From the cell containing the given text, extract its center point as [X, Y] coordinate. 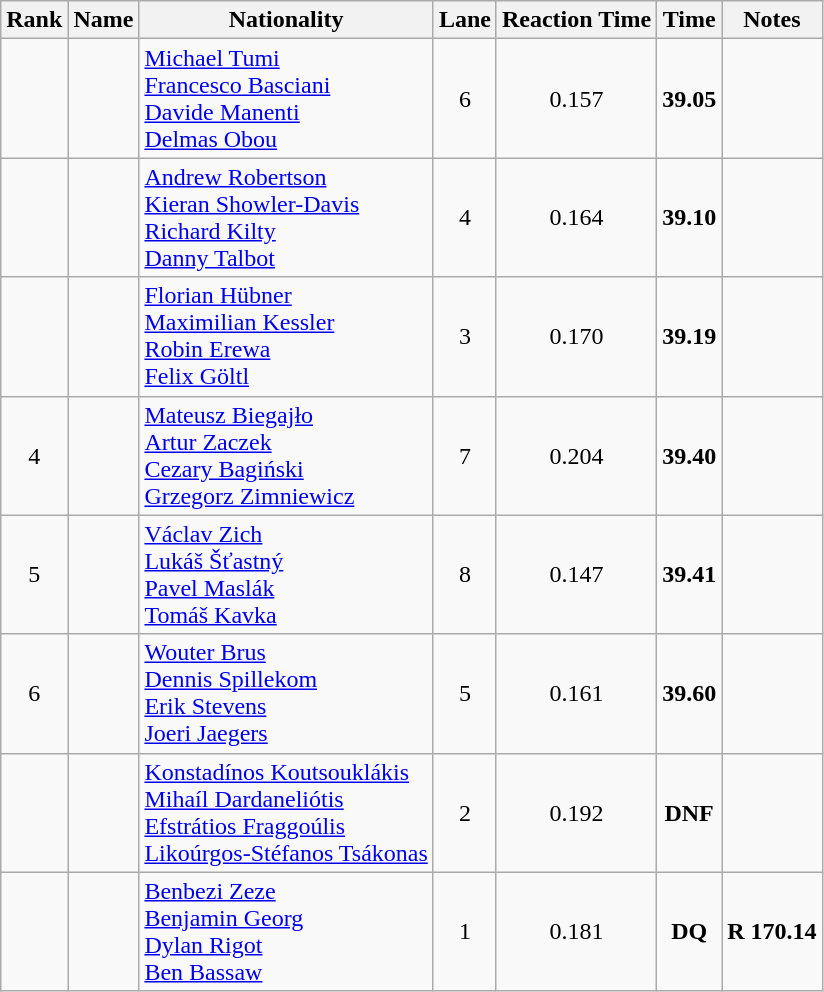
Florian HübnerMaximilian KesslerRobin ErewaFelix Göltl [286, 336]
Reaction Time [576, 20]
Benbezi ZezeBenjamin GeorgDylan RigotBen Bassaw [286, 932]
0.192 [576, 812]
Name [104, 20]
Michael TumiFrancesco BascianiDavide ManentiDelmas Obou [286, 98]
Václav ZichLukáš ŠťastnýPavel MaslákTomáš Kavka [286, 574]
Wouter BrusDennis SpillekomErik StevensJoeri Jaegers [286, 694]
39.10 [690, 218]
0.164 [576, 218]
0.147 [576, 574]
Time [690, 20]
39.41 [690, 574]
1 [464, 932]
3 [464, 336]
Andrew RobertsonKieran Showler-DavisRichard KiltyDanny Talbot [286, 218]
8 [464, 574]
0.161 [576, 694]
39.19 [690, 336]
Lane [464, 20]
0.204 [576, 456]
DQ [690, 932]
0.170 [576, 336]
Nationality [286, 20]
39.60 [690, 694]
Konstadínos KoutsouklákisMihaíl DardaneliótisEfstrátios FraggoúlisLikoúrgos-Stéfanos Tsákonas [286, 812]
0.157 [576, 98]
Mateusz BiegajłoArtur ZaczekCezary BagińskiGrzegorz Zimniewicz [286, 456]
2 [464, 812]
DNF [690, 812]
R 170.14 [772, 932]
7 [464, 456]
39.40 [690, 456]
Rank [34, 20]
Notes [772, 20]
39.05 [690, 98]
0.181 [576, 932]
